Detect which cell encompasses the target text, then output its (X, Y) center coordinate. 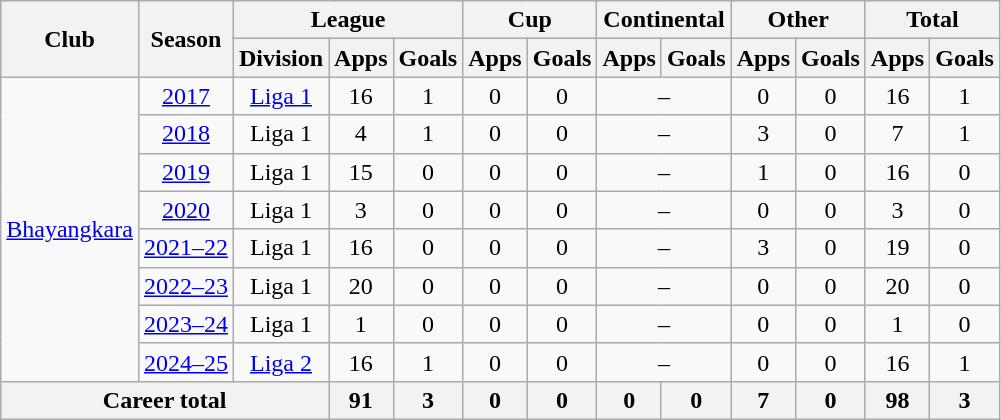
19 (897, 248)
Total (932, 20)
Bhayangkara (70, 229)
2022–23 (186, 286)
2020 (186, 210)
91 (361, 400)
2021–22 (186, 248)
2019 (186, 172)
Club (70, 39)
Other (798, 20)
2024–25 (186, 362)
2018 (186, 134)
2023–24 (186, 324)
League (348, 20)
98 (897, 400)
Career total (165, 400)
15 (361, 172)
Division (280, 58)
Season (186, 39)
4 (361, 134)
Cup (530, 20)
Liga 2 (280, 362)
Continental (664, 20)
2017 (186, 96)
